Return the (x, y) coordinate for the center point of the cell that contains the specified text.  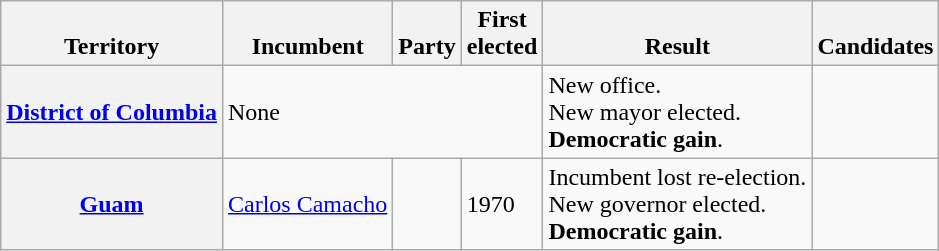
None (382, 112)
1970 (502, 204)
Incumbent (307, 34)
Territory (112, 34)
Incumbent lost re-election. New governor elected. Democratic gain. (678, 204)
Firstelected (502, 34)
Party (427, 34)
Result (678, 34)
Candidates (876, 34)
District of Columbia (112, 112)
New office.New mayor elected.Democratic gain. (678, 112)
Guam (112, 204)
Carlos Camacho (307, 204)
